Locate the cell with the specified text and output its [X, Y] center coordinate. 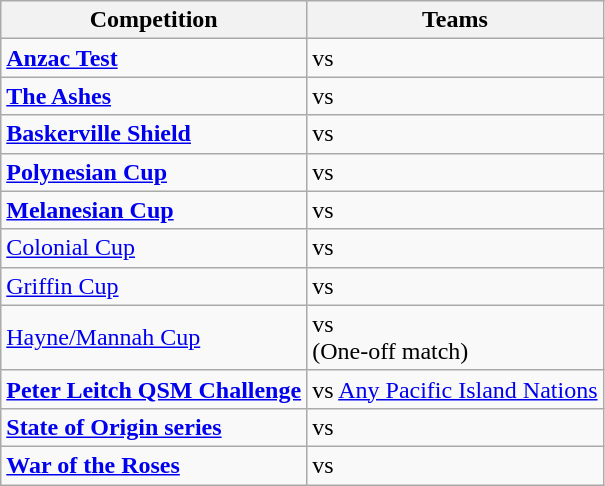
State of Origin series [154, 427]
War of the Roses [154, 465]
Teams [455, 20]
Polynesian Cup [154, 172]
Baskerville Shield [154, 134]
Colonial Cup [154, 248]
vs (One-off match) [455, 338]
vs Any Pacific Island Nations [455, 389]
Melanesian Cup [154, 210]
The Ashes [154, 96]
Anzac Test [154, 58]
Hayne/Mannah Cup [154, 338]
Peter Leitch QSM Challenge [154, 389]
Griffin Cup [154, 286]
Competition [154, 20]
